Output the (x, y) coordinate of the center of the cell containing the given text.  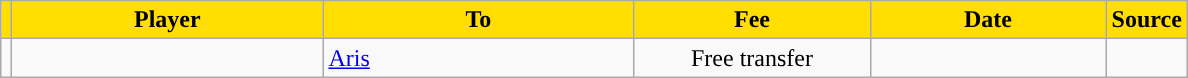
Free transfer (752, 58)
Date (988, 20)
To (478, 20)
Source (1146, 20)
Fee (752, 20)
Player (168, 20)
Aris (478, 58)
